Identify which cell holds the provided text, then report its [x, y] central coordinate. 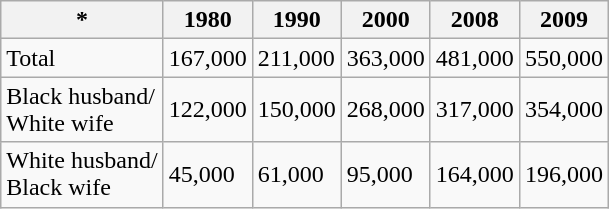
1980 [208, 20]
122,000 [208, 110]
164,000 [474, 174]
317,000 [474, 110]
481,000 [474, 58]
268,000 [386, 110]
363,000 [386, 58]
Total [82, 58]
Black husband/White wife [82, 110]
150,000 [296, 110]
167,000 [208, 58]
45,000 [208, 174]
95,000 [386, 174]
1990 [296, 20]
2000 [386, 20]
211,000 [296, 58]
2009 [564, 20]
61,000 [296, 174]
196,000 [564, 174]
354,000 [564, 110]
White husband/Black wife [82, 174]
* [82, 20]
2008 [474, 20]
550,000 [564, 58]
